Identify which cell holds the provided text, then report its [x, y] central coordinate. 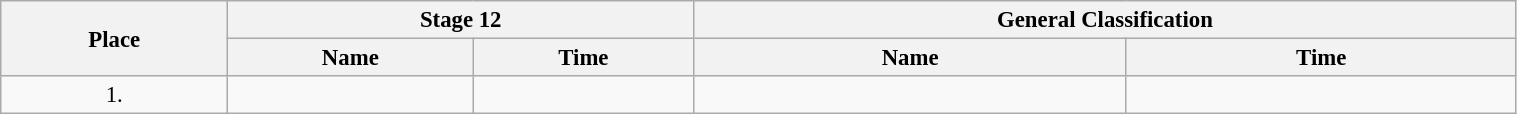
Place [114, 38]
1. [114, 95]
Stage 12 [461, 20]
General Classification [1105, 20]
